Capture the cell that displays the provided text and extract its [x, y] central coordinate. 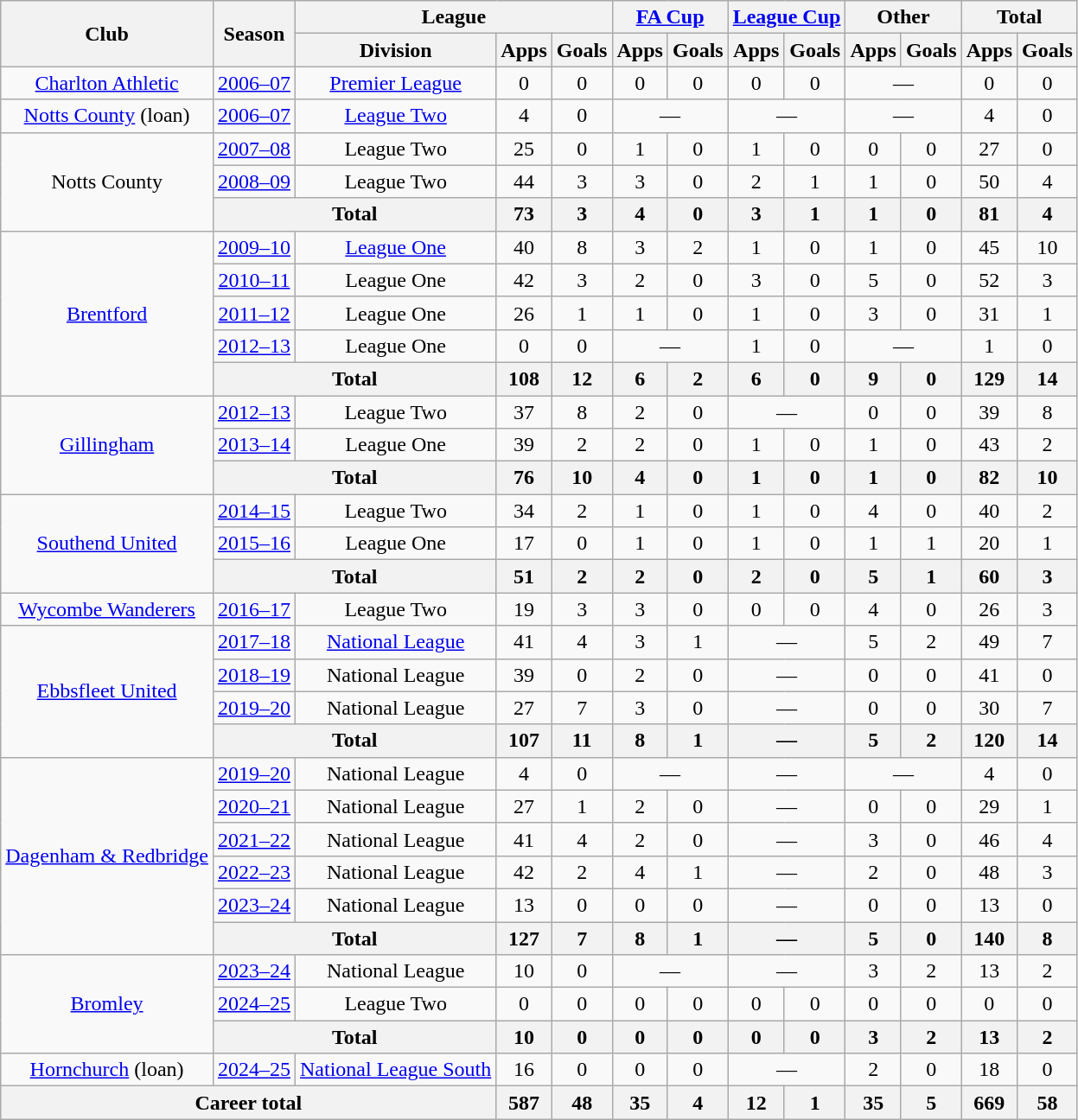
60 [989, 576]
29 [989, 806]
Premier League [395, 83]
Ebbsfleet United [107, 691]
140 [989, 938]
25 [524, 149]
2014–15 [254, 511]
2021–22 [254, 839]
2015–16 [254, 544]
Division [395, 50]
19 [524, 609]
Charlton Athletic [107, 83]
Wycombe Wanderers [107, 609]
17 [524, 544]
51 [524, 576]
Other [903, 17]
Dagenham & Redbridge [107, 856]
2010–11 [254, 280]
127 [524, 938]
30 [989, 708]
16 [524, 1070]
73 [524, 214]
2008–09 [254, 181]
44 [524, 181]
129 [989, 379]
18 [989, 1070]
League [453, 17]
2013–14 [254, 445]
FA Cup [670, 17]
Notts County (loan) [107, 116]
46 [989, 839]
34 [524, 511]
Gillingham [107, 445]
2016–17 [254, 609]
37 [524, 412]
2011–12 [254, 313]
11 [582, 741]
2007–08 [254, 149]
League Cup [787, 17]
Club [107, 34]
Brentford [107, 313]
81 [989, 214]
Notts County [107, 181]
669 [989, 1103]
Hornchurch (loan) [107, 1070]
Bromley [107, 1004]
20 [989, 544]
Southend United [107, 544]
82 [989, 478]
National League South [395, 1070]
587 [524, 1103]
2022–23 [254, 872]
2018–19 [254, 675]
76 [524, 478]
49 [989, 642]
120 [989, 741]
58 [1048, 1103]
52 [989, 280]
2017–18 [254, 642]
45 [989, 247]
Career total [249, 1103]
2009–10 [254, 247]
Season [254, 34]
108 [524, 379]
9 [873, 379]
31 [989, 313]
107 [524, 741]
43 [989, 445]
2020–21 [254, 806]
50 [989, 181]
